For the text-containing cell, return its midpoint in (x, y) coordinate format. 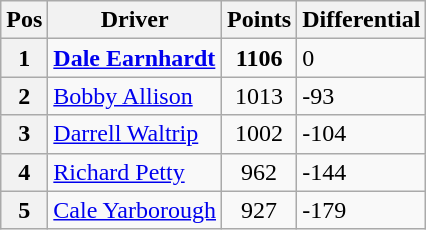
-104 (362, 134)
1106 (260, 58)
3 (24, 134)
1013 (260, 96)
0 (362, 58)
-144 (362, 172)
Cale Yarborough (135, 210)
Differential (362, 20)
Darrell Waltrip (135, 134)
-179 (362, 210)
962 (260, 172)
Dale Earnhardt (135, 58)
2 (24, 96)
4 (24, 172)
1 (24, 58)
927 (260, 210)
5 (24, 210)
-93 (362, 96)
Driver (135, 20)
Bobby Allison (135, 96)
Richard Petty (135, 172)
Points (260, 20)
Pos (24, 20)
1002 (260, 134)
